Find where the given text appears and provide that cell's center as [x, y] coordinate. 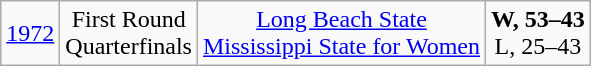
Long Beach StateMississippi State for Women [341, 34]
W, 53–43L, 25–43 [538, 34]
First RoundQuarterfinals [129, 34]
1972 [30, 34]
